Find where the given text appears and provide that cell's center as (x, y) coordinate. 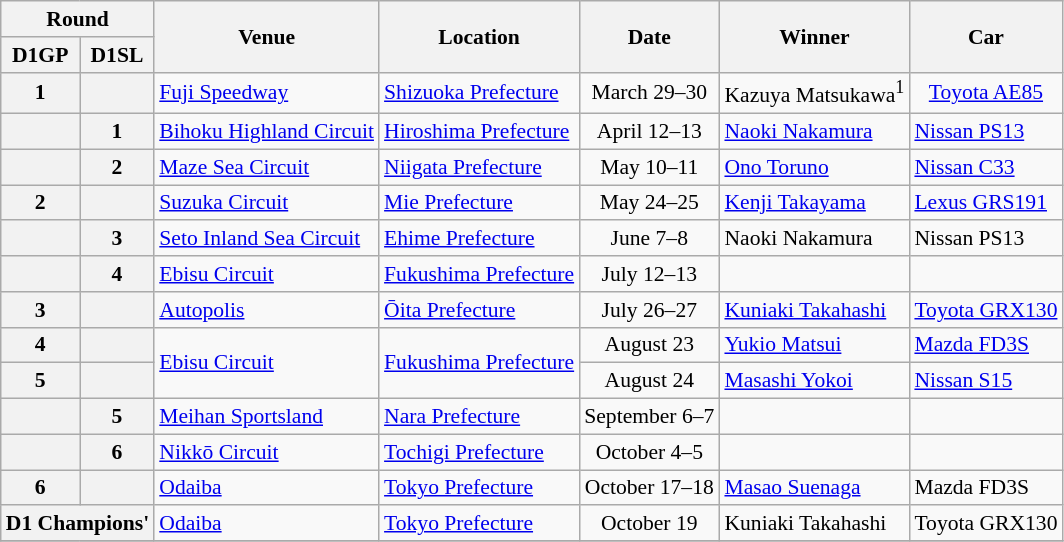
Venue (266, 36)
Masao Suenaga (814, 488)
June 7–8 (649, 239)
July 26–27 (649, 310)
Bihoku Highland Circuit (266, 132)
May 10–11 (649, 167)
D1SL (118, 55)
Yukio Matsui (814, 345)
August 23 (649, 345)
Tochigi Prefecture (479, 452)
Nissan C33 (986, 167)
Ono Toruno (814, 167)
Lexus GRS191 (986, 203)
August 24 (649, 381)
Fuji Speedway (266, 92)
October 4–5 (649, 452)
March 29–30 (649, 92)
Niigata Prefecture (479, 167)
D1GP (40, 55)
Date (649, 36)
Masashi Yokoi (814, 381)
D1 Champions' (78, 524)
April 12–13 (649, 132)
Mie Prefecture (479, 203)
Winner (814, 36)
Round (78, 19)
Ōita Prefecture (479, 310)
Meihan Sportsland (266, 417)
Kenji Takayama (814, 203)
Nara Prefecture (479, 417)
Shizuoka Prefecture (479, 92)
Toyota AE85 (986, 92)
October 19 (649, 524)
Autopolis (266, 310)
Kazuya Matsukawa1 (814, 92)
Ehime Prefecture (479, 239)
July 12–13 (649, 274)
Nissan S15 (986, 381)
May 24–25 (649, 203)
Location (479, 36)
Hiroshima Prefecture (479, 132)
Suzuka Circuit (266, 203)
Car (986, 36)
September 6–7 (649, 417)
Nikkō Circuit (266, 452)
Seto Inland Sea Circuit (266, 239)
Maze Sea Circuit (266, 167)
October 17–18 (649, 488)
